Locate the cell with the specified text and output its (X, Y) center coordinate. 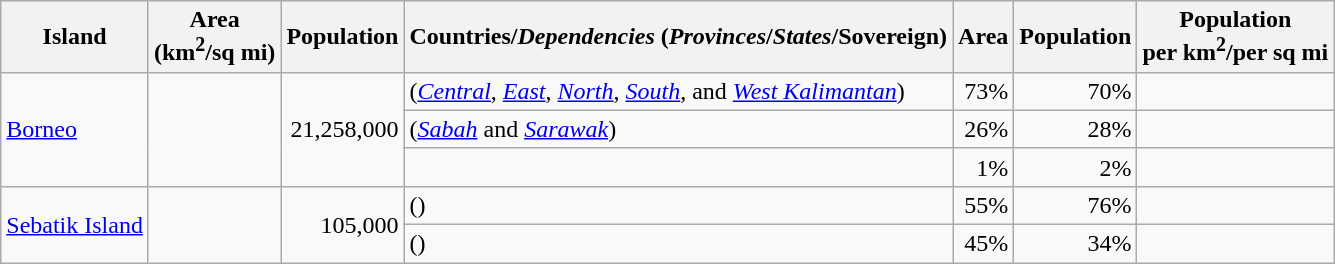
1% (984, 167)
34% (1076, 244)
2% (1076, 167)
Area (km2/sq mi) (214, 37)
Borneo (75, 129)
Island (75, 37)
Sebatik Island (75, 224)
70% (1076, 91)
21,258,000 (342, 129)
Populationper km2/per sq mi (1236, 37)
28% (1076, 129)
(Central, East, North, South, and West Kalimantan) (678, 91)
26% (984, 129)
76% (1076, 205)
Countries/Dependencies (Provinces/States/Sovereign) (678, 37)
(Sabah and Sarawak) (678, 129)
Area (984, 37)
45% (984, 244)
55% (984, 205)
73% (984, 91)
105,000 (342, 224)
